Return the (X, Y) coordinate for the center point of the cell that contains the specified text.  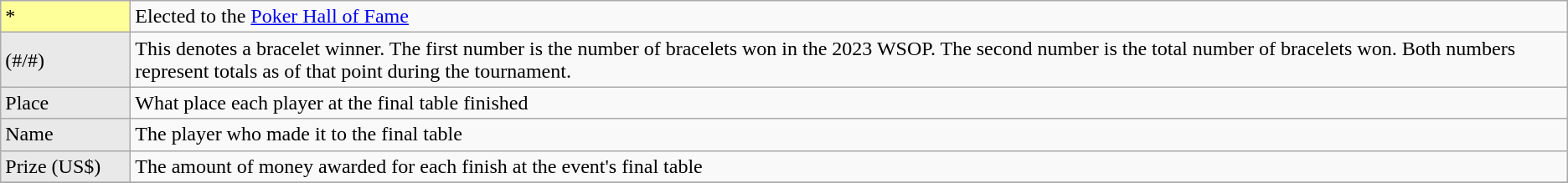
Prize (US$) (65, 166)
Name (65, 135)
The player who made it to the final table (849, 135)
The amount of money awarded for each finish at the event's final table (849, 166)
Place (65, 103)
(#/#) (65, 60)
What place each player at the final table finished (849, 103)
Elected to the Poker Hall of Fame (849, 17)
* (65, 17)
